For the text-containing cell, return its midpoint in (X, Y) coordinate format. 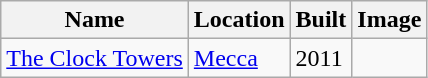
Name (95, 20)
Location (239, 20)
Built (321, 20)
The Clock Towers (95, 58)
2011 (321, 58)
Mecca (239, 58)
Image (390, 20)
